Output the (x, y) coordinate of the center of the cell containing the given text.  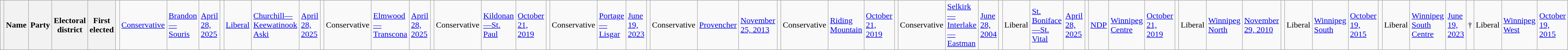
Riding Mountain (846, 25)
Provencher (718, 25)
Winnipeg Centre (1127, 25)
Winnipeg South (1330, 25)
Portage—Lisgar (612, 25)
June 28, 2004 (989, 25)
Winnipeg South Centre (1428, 25)
November 25, 2013 (758, 25)
NDP (1098, 25)
Electoral district (70, 25)
Churchill—Keewatinook Aski (275, 25)
Elmwood—Transcona (390, 25)
November 29, 2010 (1261, 25)
Party (40, 25)
Winnipeg West (1520, 25)
First elected (102, 25)
Brandon—Souris (183, 25)
St. Boniface—St. Vital (1047, 25)
Winnipeg North (1225, 25)
Name (16, 25)
Kildonan—St. Paul (498, 25)
† (1470, 25)
Selkirk—Interlake—Eastman (962, 25)
